Return the (x, y) coordinate for the center point of the cell that contains the specified text.  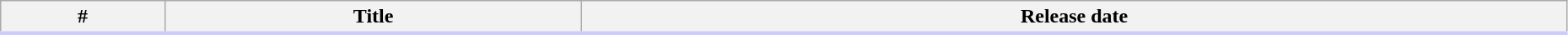
Title (373, 17)
# (83, 17)
Release date (1075, 17)
